Identify which cell holds the provided text, then report its [X, Y] central coordinate. 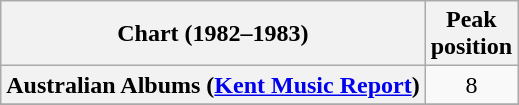
Chart (1982–1983) [213, 34]
Australian Albums (Kent Music Report) [213, 85]
8 [471, 85]
Peakposition [471, 34]
